Provide the (x, y) coordinate of the cell's center where the given text is located.  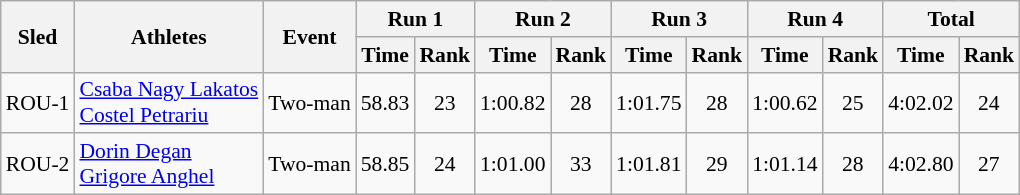
ROU-1 (38, 102)
Sled (38, 36)
Athletes (168, 36)
1:00.62 (784, 102)
Run 1 (416, 19)
1:01.00 (512, 164)
27 (990, 164)
4:02.02 (920, 102)
Run 4 (815, 19)
Run 2 (543, 19)
1:01.75 (648, 102)
58.83 (386, 102)
Total (951, 19)
1:01.81 (648, 164)
ROU-2 (38, 164)
1:00.82 (512, 102)
Dorin DeganGrigore Anghel (168, 164)
Csaba Nagy LakatosCostel Petrariu (168, 102)
Run 3 (679, 19)
29 (718, 164)
25 (854, 102)
4:02.80 (920, 164)
Event (310, 36)
1:01.14 (784, 164)
33 (580, 164)
58.85 (386, 164)
23 (444, 102)
